Output the [X, Y] coordinate of the center of the cell containing the given text.  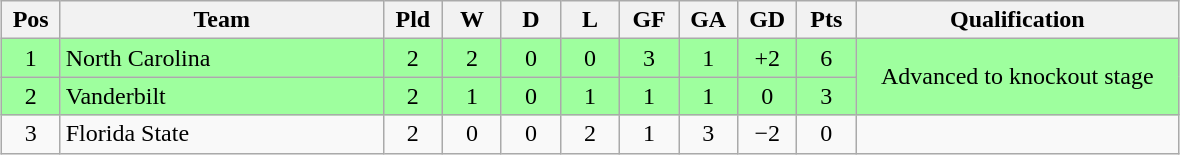
Florida State [222, 134]
Pos [30, 20]
GF [650, 20]
+2 [768, 58]
GD [768, 20]
−2 [768, 134]
Advanced to knockout stage [1018, 77]
Pld [412, 20]
Vanderbilt [222, 96]
Pts [826, 20]
Qualification [1018, 20]
W [472, 20]
Team [222, 20]
6 [826, 58]
L [590, 20]
GA [708, 20]
D [530, 20]
North Carolina [222, 58]
